Detect which cell encompasses the target text, then output its (x, y) center coordinate. 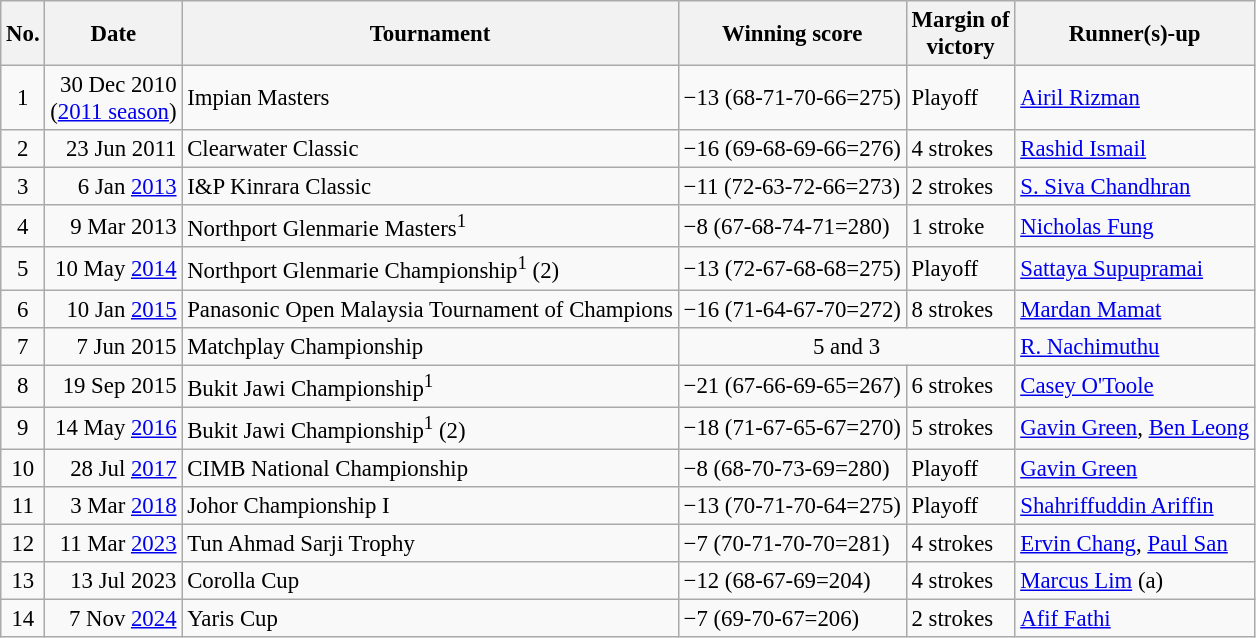
Runner(s)-up (1135, 34)
2 (23, 149)
Marcus Lim (a) (1135, 581)
Margin ofvictory (960, 34)
12 (23, 543)
13 Jul 2023 (114, 581)
−7 (70-71-70-70=281) (792, 543)
Date (114, 34)
9 (23, 428)
Impian Masters (430, 98)
CIMB National Championship (430, 468)
−13 (68-71-70-66=275) (792, 98)
28 Jul 2017 (114, 468)
4 (23, 226)
11 Mar 2023 (114, 543)
Yaris Cup (430, 619)
Nicholas Fung (1135, 226)
−13 (72-67-68-68=275) (792, 269)
Mardan Mamat (1135, 309)
Sattaya Supupramai (1135, 269)
Gavin Green, Ben Leong (1135, 428)
6 strokes (960, 386)
−16 (71-64-67-70=272) (792, 309)
Ervin Chang, Paul San (1135, 543)
−12 (68-67-69=204) (792, 581)
5 (23, 269)
−16 (69-68-69-66=276) (792, 149)
Northport Glenmarie Championship1 (2) (430, 269)
10 Jan 2015 (114, 309)
−8 (68-70-73-69=280) (792, 468)
14 May 2016 (114, 428)
−11 (72-63-72-66=273) (792, 187)
1 stroke (960, 226)
Tun Ahmad Sarji Trophy (430, 543)
9 Mar 2013 (114, 226)
30 Dec 2010(2011 season) (114, 98)
8 strokes (960, 309)
I&P Kinrara Classic (430, 187)
7 Jun 2015 (114, 346)
10 (23, 468)
19 Sep 2015 (114, 386)
Tournament (430, 34)
Winning score (792, 34)
Bukit Jawi Championship1 (430, 386)
11 (23, 506)
1 (23, 98)
Casey O'Toole (1135, 386)
6 Jan 2013 (114, 187)
R. Nachimuthu (1135, 346)
Northport Glenmarie Masters1 (430, 226)
7 Nov 2024 (114, 619)
Panasonic Open Malaysia Tournament of Champions (430, 309)
−8 (67-68-74-71=280) (792, 226)
8 (23, 386)
10 May 2014 (114, 269)
5 strokes (960, 428)
Corolla Cup (430, 581)
No. (23, 34)
3 (23, 187)
−18 (71-67-65-67=270) (792, 428)
−13 (70-71-70-64=275) (792, 506)
Rashid Ismail (1135, 149)
Gavin Green (1135, 468)
−21 (67-66-69-65=267) (792, 386)
Johor Championship I (430, 506)
6 (23, 309)
Afif Fathi (1135, 619)
S. Siva Chandhran (1135, 187)
14 (23, 619)
23 Jun 2011 (114, 149)
Airil Rizman (1135, 98)
Shahriffuddin Ariffin (1135, 506)
13 (23, 581)
5 and 3 (846, 346)
−7 (69-70-67=206) (792, 619)
7 (23, 346)
3 Mar 2018 (114, 506)
Clearwater Classic (430, 149)
Matchplay Championship (430, 346)
Bukit Jawi Championship1 (2) (430, 428)
